Extract the [X, Y] coordinate from the center of the cell holding the provided text.  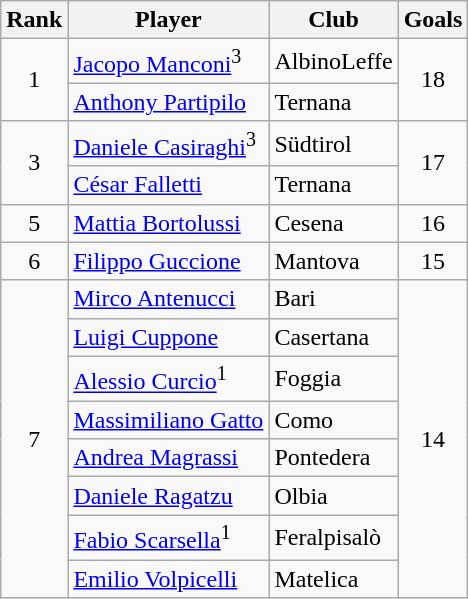
Club [334, 20]
Casertana [334, 337]
AlbinoLeffe [334, 62]
Filippo Guccione [168, 261]
Alessio Curcio1 [168, 378]
14 [433, 438]
Player [168, 20]
3 [34, 162]
Cesena [334, 223]
Emilio Volpicelli [168, 579]
6 [34, 261]
Como [334, 420]
Pontedera [334, 458]
Jacopo Manconi3 [168, 62]
César Falletti [168, 185]
Luigi Cuppone [168, 337]
5 [34, 223]
Bari [334, 299]
16 [433, 223]
Daniele Ragatzu [168, 496]
17 [433, 162]
18 [433, 80]
Feralpisalò [334, 538]
Südtirol [334, 144]
Mantova [334, 261]
1 [34, 80]
Olbia [334, 496]
Anthony Partipilo [168, 102]
Fabio Scarsella1 [168, 538]
Mirco Antenucci [168, 299]
Daniele Casiraghi3 [168, 144]
Rank [34, 20]
Foggia [334, 378]
Andrea Magrassi [168, 458]
Goals [433, 20]
Matelica [334, 579]
Mattia Bortolussi [168, 223]
15 [433, 261]
7 [34, 438]
Massimiliano Gatto [168, 420]
